Scan for the cell matching the given text and deliver its [x, y] coordinate at center. 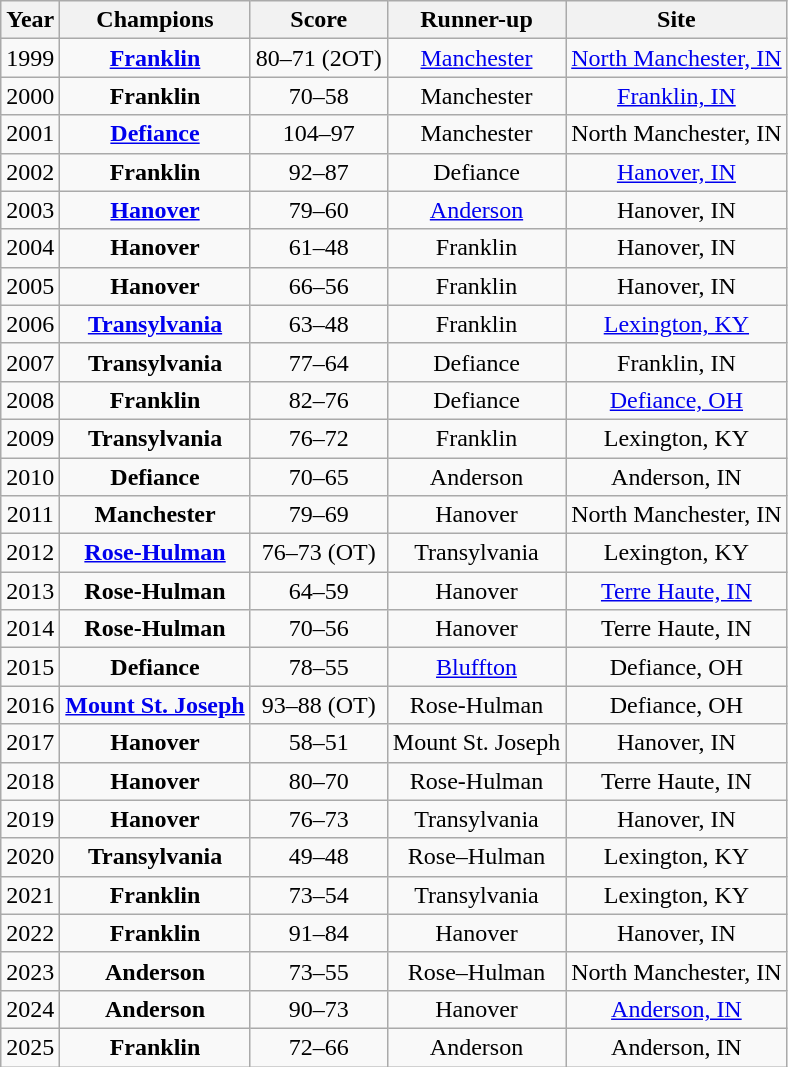
2006 [30, 324]
2019 [30, 819]
2018 [30, 781]
2022 [30, 933]
2021 [30, 895]
2009 [30, 438]
2008 [30, 400]
66–56 [318, 286]
Score [318, 20]
77–64 [318, 362]
Champions [155, 20]
2015 [30, 667]
2013 [30, 591]
2014 [30, 629]
49–48 [318, 857]
Bluffton [476, 667]
Year [30, 20]
2010 [30, 477]
92–87 [318, 172]
80–70 [318, 781]
64–59 [318, 591]
58–51 [318, 743]
79–60 [318, 210]
2003 [30, 210]
2007 [30, 362]
2001 [30, 134]
72–66 [318, 1047]
Site [676, 20]
76–72 [318, 438]
2012 [30, 553]
91–84 [318, 933]
70–58 [318, 96]
2011 [30, 515]
2024 [30, 1009]
93–88 (OT) [318, 705]
2017 [30, 743]
70–65 [318, 477]
63–48 [318, 324]
76–73 (OT) [318, 553]
2020 [30, 857]
2000 [30, 96]
78–55 [318, 667]
73–55 [318, 971]
79–69 [318, 515]
2004 [30, 248]
80–71 (2OT) [318, 58]
76–73 [318, 819]
73–54 [318, 895]
70–56 [318, 629]
Runner-up [476, 20]
90–73 [318, 1009]
2025 [30, 1047]
2023 [30, 971]
82–76 [318, 400]
2002 [30, 172]
1999 [30, 58]
2016 [30, 705]
104–97 [318, 134]
61–48 [318, 248]
2005 [30, 286]
